Detect which cell encompasses the target text, then output its (X, Y) center coordinate. 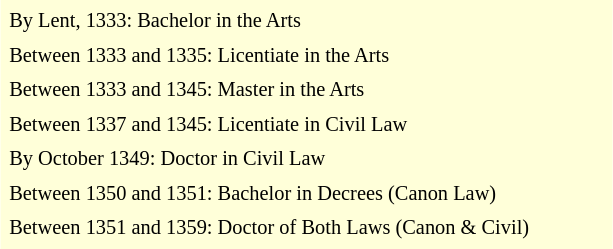
Between 1333 and 1345: Master in the Arts (306, 90)
By Lent, 1333: Bachelor in the Arts (306, 22)
Between 1333 and 1335: Licentiate in the Arts (306, 56)
Between 1350 and 1351: Bachelor in Decrees (Canon Law) (306, 194)
Between 1337 and 1345: Licentiate in Civil Law (306, 124)
By October 1349: Doctor in Civil Law (306, 160)
Between 1351 and 1359: Doctor of Both Laws (Canon & Civil) (306, 228)
